Provide the [X, Y] coordinate of the cell's center where the given text is located.  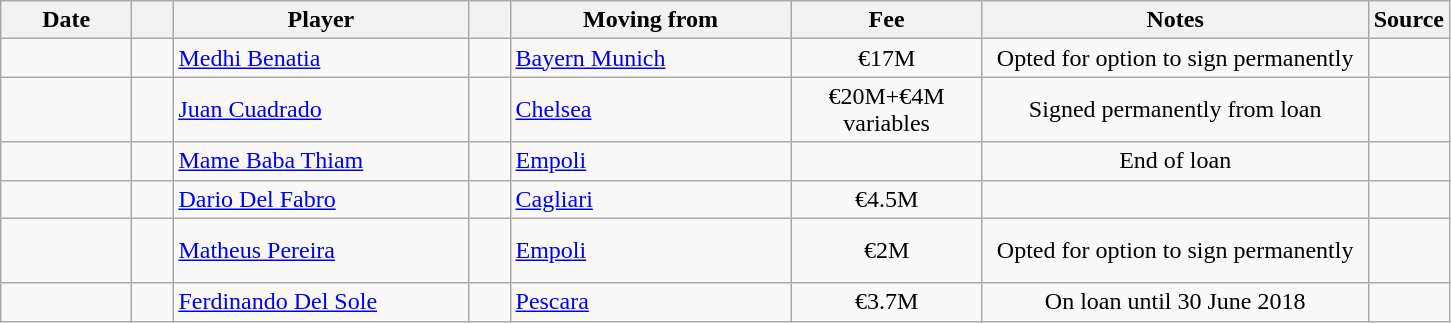
Dario Del Fabro [321, 199]
Mame Baba Thiam [321, 161]
Pescara [650, 302]
Notes [1175, 20]
Player [321, 20]
Date [66, 20]
Medhi Benatia [321, 58]
Fee [886, 20]
€20M+€4M variables [886, 110]
Matheus Pereira [321, 250]
Signed permanently from loan [1175, 110]
Source [1408, 20]
Ferdinando Del Sole [321, 302]
Cagliari [650, 199]
€2M [886, 250]
Chelsea [650, 110]
Moving from [650, 20]
End of loan [1175, 161]
€4.5M [886, 199]
€17M [886, 58]
Juan Cuadrado [321, 110]
Bayern Munich [650, 58]
On loan until 30 June 2018 [1175, 302]
€3.7M [886, 302]
